Search for the cell housing the specified text and yield its [X, Y] center coordinate. 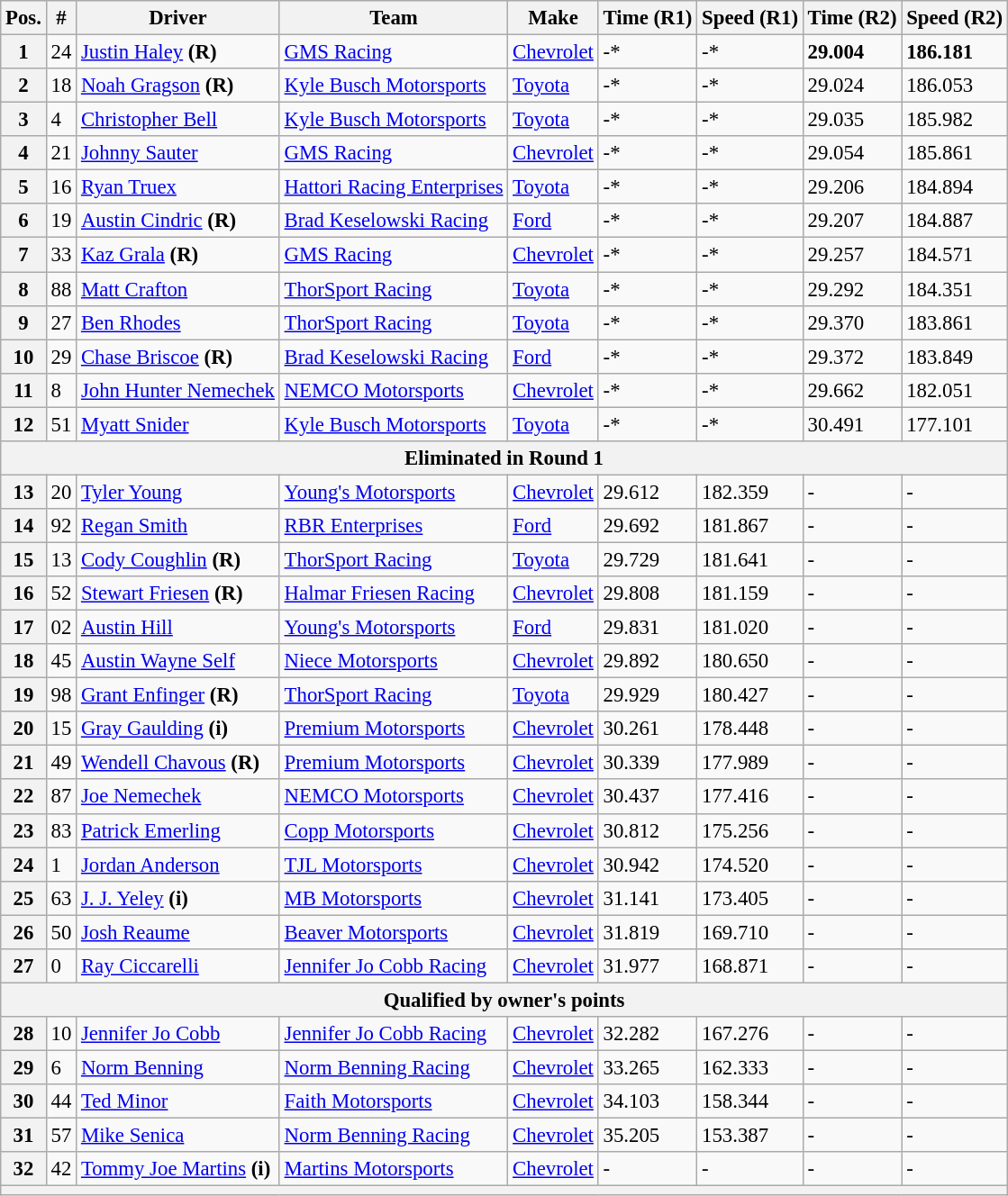
29.729 [648, 559]
52 [61, 593]
Speed (R1) [750, 18]
30.339 [648, 763]
50 [61, 932]
Ben Rhodes [178, 322]
33.265 [648, 1067]
Ted Minor [178, 1101]
30.261 [648, 729]
Speed (R2) [955, 18]
Myatt Snider [178, 424]
Patrick Emerling [178, 830]
Grant Enfinger (R) [178, 695]
Niece Motorsports [394, 661]
Time (R1) [648, 18]
181.159 [750, 593]
88 [61, 289]
12 [23, 424]
29.831 [648, 628]
Gray Gaulding (i) [178, 729]
177.989 [750, 763]
3 [23, 120]
175.256 [750, 830]
29.004 [852, 52]
Make [553, 18]
63 [61, 898]
174.520 [750, 865]
29.206 [852, 187]
83 [61, 830]
177.101 [955, 424]
TJL Motorsports [394, 865]
30.491 [852, 424]
29.370 [852, 322]
Ray Ciccarelli [178, 966]
29.692 [648, 526]
23 [23, 830]
Wendell Chavous (R) [178, 763]
RBR Enterprises [394, 526]
169.710 [750, 932]
182.359 [750, 492]
185.861 [955, 153]
51 [61, 424]
Joe Nemechek [178, 797]
184.894 [955, 187]
Josh Reaume [178, 932]
32.282 [648, 1034]
29.024 [852, 86]
Norm Benning [178, 1067]
186.053 [955, 86]
Martins Motorsports [394, 1169]
35.205 [648, 1136]
Beaver Motorsports [394, 932]
7 [23, 255]
MB Motorsports [394, 898]
Halmar Friesen Racing [394, 593]
Team [394, 18]
Ryan Truex [178, 187]
Qualified by owner's points [504, 1000]
173.405 [750, 898]
Faith Motorsports [394, 1101]
45 [61, 661]
Mike Senica [178, 1136]
Tyler Young [178, 492]
9 [23, 322]
49 [61, 763]
182.051 [955, 390]
57 [61, 1136]
87 [61, 797]
180.650 [750, 661]
168.871 [750, 966]
Copp Motorsports [394, 830]
25 [23, 898]
Pos. [23, 18]
Driver [178, 18]
Tommy Joe Martins (i) [178, 1169]
29.808 [648, 593]
# [61, 18]
30 [23, 1101]
183.861 [955, 322]
Cody Coughlin (R) [178, 559]
Jennifer Jo Cobb [178, 1034]
29.372 [852, 357]
29.612 [648, 492]
Time (R2) [852, 18]
167.276 [750, 1034]
14 [23, 526]
153.387 [750, 1136]
29.662 [852, 390]
31.141 [648, 898]
Johnny Sauter [178, 153]
29.929 [648, 695]
2 [23, 86]
184.887 [955, 221]
Austin Hill [178, 628]
0 [61, 966]
Chase Briscoe (R) [178, 357]
22 [23, 797]
Eliminated in Round 1 [504, 458]
31.819 [648, 932]
92 [61, 526]
162.333 [750, 1067]
J. J. Yeley (i) [178, 898]
John Hunter Nemechek [178, 390]
30.437 [648, 797]
178.448 [750, 729]
29.292 [852, 289]
186.181 [955, 52]
31 [23, 1136]
177.416 [750, 797]
181.641 [750, 559]
33 [61, 255]
30.942 [648, 865]
184.571 [955, 255]
181.867 [750, 526]
Stewart Friesen (R) [178, 593]
29.207 [852, 221]
17 [23, 628]
34.103 [648, 1101]
26 [23, 932]
Noah Gragson (R) [178, 86]
Austin Cindric (R) [178, 221]
180.427 [750, 695]
184.351 [955, 289]
158.344 [750, 1101]
Matt Crafton [178, 289]
Austin Wayne Self [178, 661]
Christopher Bell [178, 120]
29.054 [852, 153]
29.257 [852, 255]
30.812 [648, 830]
181.020 [750, 628]
29.035 [852, 120]
42 [61, 1169]
02 [61, 628]
98 [61, 695]
Kaz Grala (R) [178, 255]
29.892 [648, 661]
Justin Haley (R) [178, 52]
183.849 [955, 357]
28 [23, 1034]
32 [23, 1169]
11 [23, 390]
Jordan Anderson [178, 865]
44 [61, 1101]
185.982 [955, 120]
31.977 [648, 966]
Hattori Racing Enterprises [394, 187]
5 [23, 187]
Regan Smith [178, 526]
